Scan for the cell matching the given text and deliver its (X, Y) coordinate at center. 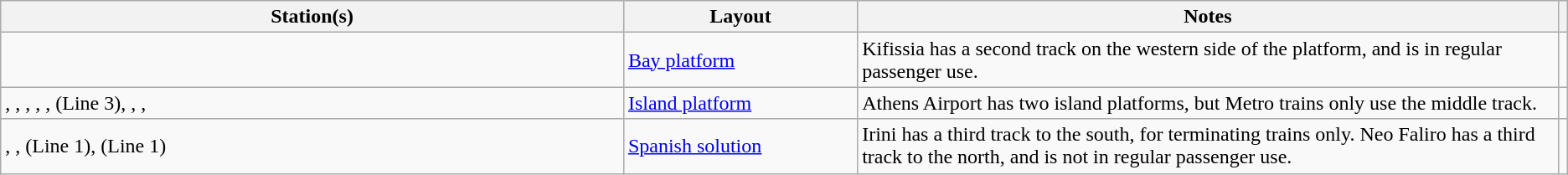
Station(s) (312, 17)
Island platform (740, 103)
Athens Airport has two island platforms, but Metro trains only use the middle track. (1208, 103)
Notes (1208, 17)
Spanish solution (740, 146)
, , , , , (Line 3), , , (312, 103)
Layout (740, 17)
, , (Line 1), (Line 1) (312, 146)
Bay platform (740, 60)
Kifissia has a second track on the western side of the platform, and is in regular passenger use. (1208, 60)
Irini has a third track to the south, for terminating trains only. Neo Faliro has a third track to the north, and is not in regular passenger use. (1208, 146)
